Output the [X, Y] coordinate of the center of the cell containing the given text.  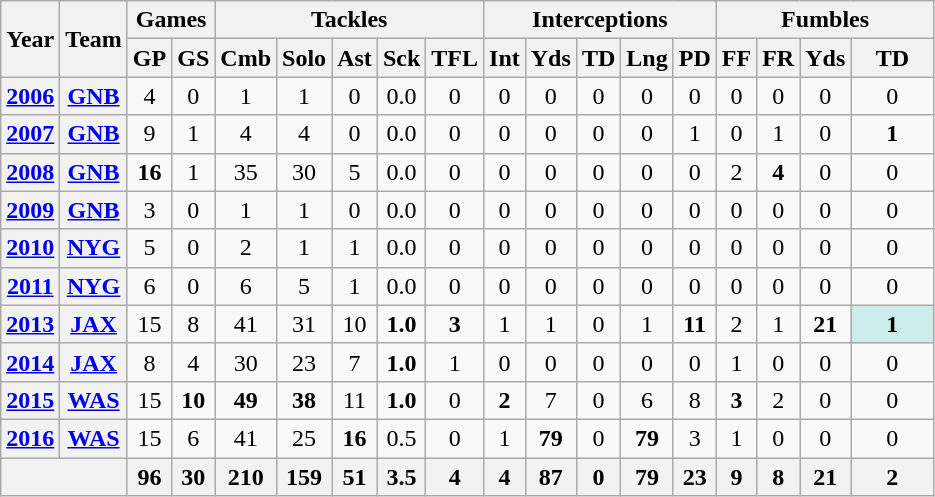
TFL [455, 58]
Games [170, 20]
GS [194, 58]
38 [304, 400]
35 [246, 172]
FF [736, 58]
87 [550, 477]
2008 [30, 172]
Int [505, 58]
FR [778, 58]
Ast [355, 58]
49 [246, 400]
Lng [647, 58]
Cmb [246, 58]
GP [149, 58]
Solo [304, 58]
2006 [30, 96]
PD [694, 58]
159 [304, 477]
Sck [401, 58]
Fumbles [825, 20]
0.5 [401, 438]
51 [355, 477]
Tackles [350, 20]
2007 [30, 134]
31 [304, 324]
Year [30, 39]
2011 [30, 286]
2014 [30, 362]
3.5 [401, 477]
2013 [30, 324]
2015 [30, 400]
210 [246, 477]
2010 [30, 248]
2009 [30, 210]
Team [94, 39]
25 [304, 438]
2016 [30, 438]
Interceptions [600, 20]
96 [149, 477]
